Pinpoint the cell where the given text exists, returning its (X, Y) midpoint coordinate. 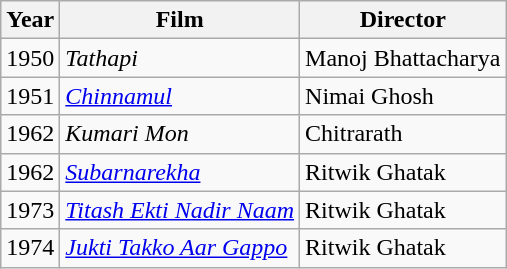
Tathapi (180, 58)
1974 (30, 248)
1973 (30, 210)
Kumari Mon (180, 134)
Jukti Takko Aar Gappo (180, 248)
Director (403, 20)
Manoj Bhattacharya (403, 58)
Subarnarekha (180, 172)
Nimai Ghosh (403, 96)
1950 (30, 58)
1951 (30, 96)
Chitrarath (403, 134)
Chinnamul (180, 96)
Titash Ekti Nadir Naam (180, 210)
Film (180, 20)
Year (30, 20)
